Scan for the cell matching the given text and deliver its (X, Y) coordinate at center. 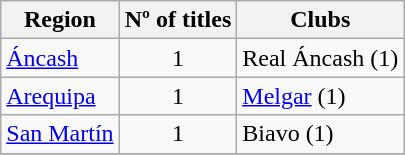
Clubs (320, 20)
Nº of titles (178, 20)
Biavo (1) (320, 134)
Region (60, 20)
Melgar (1) (320, 96)
Real Áncash (1) (320, 58)
Arequipa (60, 96)
San Martín (60, 134)
Áncash (60, 58)
